Search for the cell housing the specified text and yield its [X, Y] center coordinate. 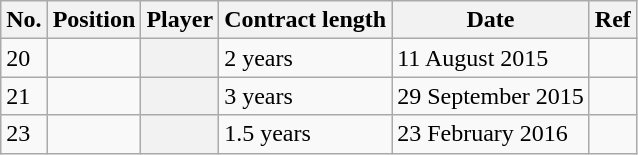
21 [24, 96]
2 years [306, 58]
20 [24, 58]
11 August 2015 [491, 58]
Date [491, 20]
No. [24, 20]
3 years [306, 96]
Player [180, 20]
1.5 years [306, 134]
Contract length [306, 20]
Ref [612, 20]
23 February 2016 [491, 134]
29 September 2015 [491, 96]
Position [94, 20]
23 [24, 134]
